Extract the [X, Y] coordinate from the center of the cell holding the provided text.  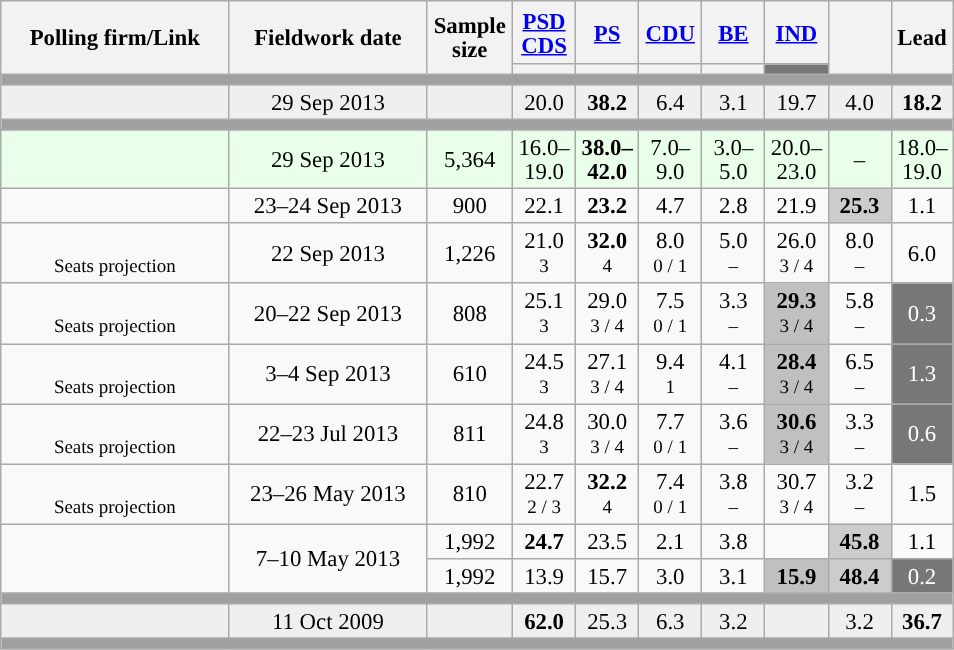
9.41 [670, 374]
4.0 [860, 102]
BE [734, 32]
29.03 / 4 [608, 314]
22 Sep 2013 [328, 254]
3.0–5.0 [734, 160]
24.7 [544, 542]
0.2 [922, 576]
610 [470, 374]
1.5 [922, 494]
20–22 Sep 2013 [328, 314]
15.7 [608, 576]
6.3 [670, 622]
Polling firm/Link [115, 38]
18.0–19.0 [922, 160]
32.24 [608, 494]
3.8 – [734, 494]
20.0–23.0 [796, 160]
22–23 Jul 2013 [328, 434]
18.2 [922, 102]
23.5 [608, 542]
15.9 [796, 576]
6.4 [670, 102]
8.00 / 1 [670, 254]
2.8 [734, 206]
36.7 [922, 622]
25.13 [544, 314]
4.1– [734, 374]
808 [470, 314]
7.70 / 1 [670, 434]
22.1 [544, 206]
20.0 [544, 102]
CDU [670, 32]
13.9 [544, 576]
24.53 [544, 374]
22.72 / 3 [544, 494]
Lead [922, 38]
19.7 [796, 102]
29.33 / 4 [796, 314]
Sample size [470, 38]
5.0– [734, 254]
38.0–42.0 [608, 160]
Fieldwork date [328, 38]
5,364 [470, 160]
3.8 [734, 542]
PS [608, 32]
900 [470, 206]
24.83 [544, 434]
48.4 [860, 576]
7.50 / 1 [670, 314]
4.7 [670, 206]
7–10 May 2013 [328, 558]
2.1 [670, 542]
3.2– [860, 494]
26.03 / 4 [796, 254]
3–4 Sep 2013 [328, 374]
16.0–19.0 [544, 160]
23–26 May 2013 [328, 494]
30.03 / 4 [608, 434]
1.3 [922, 374]
21.03 [544, 254]
0.6 [922, 434]
6.5– [860, 374]
11 Oct 2009 [328, 622]
30.63 / 4 [796, 434]
6.0 [922, 254]
1,226 [470, 254]
45.8 [860, 542]
8.0– [860, 254]
811 [470, 434]
IND [796, 32]
62.0 [544, 622]
– [860, 160]
3.6– [734, 434]
23.2 [608, 206]
28.43 / 4 [796, 374]
3.0 [670, 576]
21.9 [796, 206]
27.13 / 4 [608, 374]
PSDCDS [544, 32]
810 [470, 494]
38.2 [608, 102]
23–24 Sep 2013 [328, 206]
0.3 [922, 314]
30.73 / 4 [796, 494]
32.04 [608, 254]
7.40 / 1 [670, 494]
5.8– [860, 314]
7.0–9.0 [670, 160]
